Pinpoint the cell where the given text exists, returning its (X, Y) midpoint coordinate. 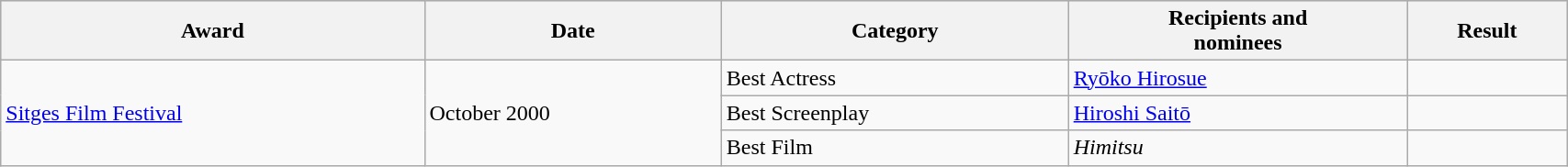
Sitges Film Festival (213, 113)
Best Screenplay (895, 113)
Best Film (895, 148)
Best Actress (895, 78)
Date (573, 31)
Result (1487, 31)
October 2000 (573, 113)
Category (895, 31)
Ryōko Hirosue (1238, 78)
Hiroshi Saitō (1238, 113)
Himitsu (1238, 148)
Recipients and nominees (1238, 31)
Award (213, 31)
